Find where the given text appears and provide that cell's center as [x, y] coordinate. 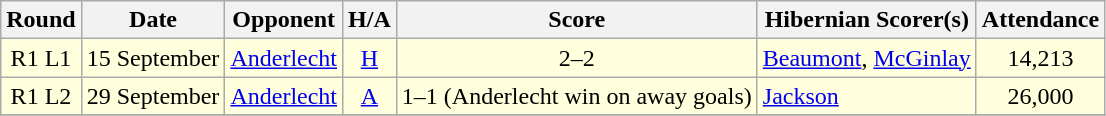
Jackson [866, 96]
14,213 [1040, 58]
H [370, 58]
Hibernian Scorer(s) [866, 20]
A [370, 96]
26,000 [1040, 96]
15 September [153, 58]
29 September [153, 96]
Date [153, 20]
2–2 [576, 58]
Round [41, 20]
R1 L1 [41, 58]
Attendance [1040, 20]
R1 L2 [41, 96]
Opponent [284, 20]
1–1 (Anderlecht win on away goals) [576, 96]
Beaumont, McGinlay [866, 58]
H/A [370, 20]
Score [576, 20]
